Extract the [X, Y] coordinate from the center of the cell holding the provided text.  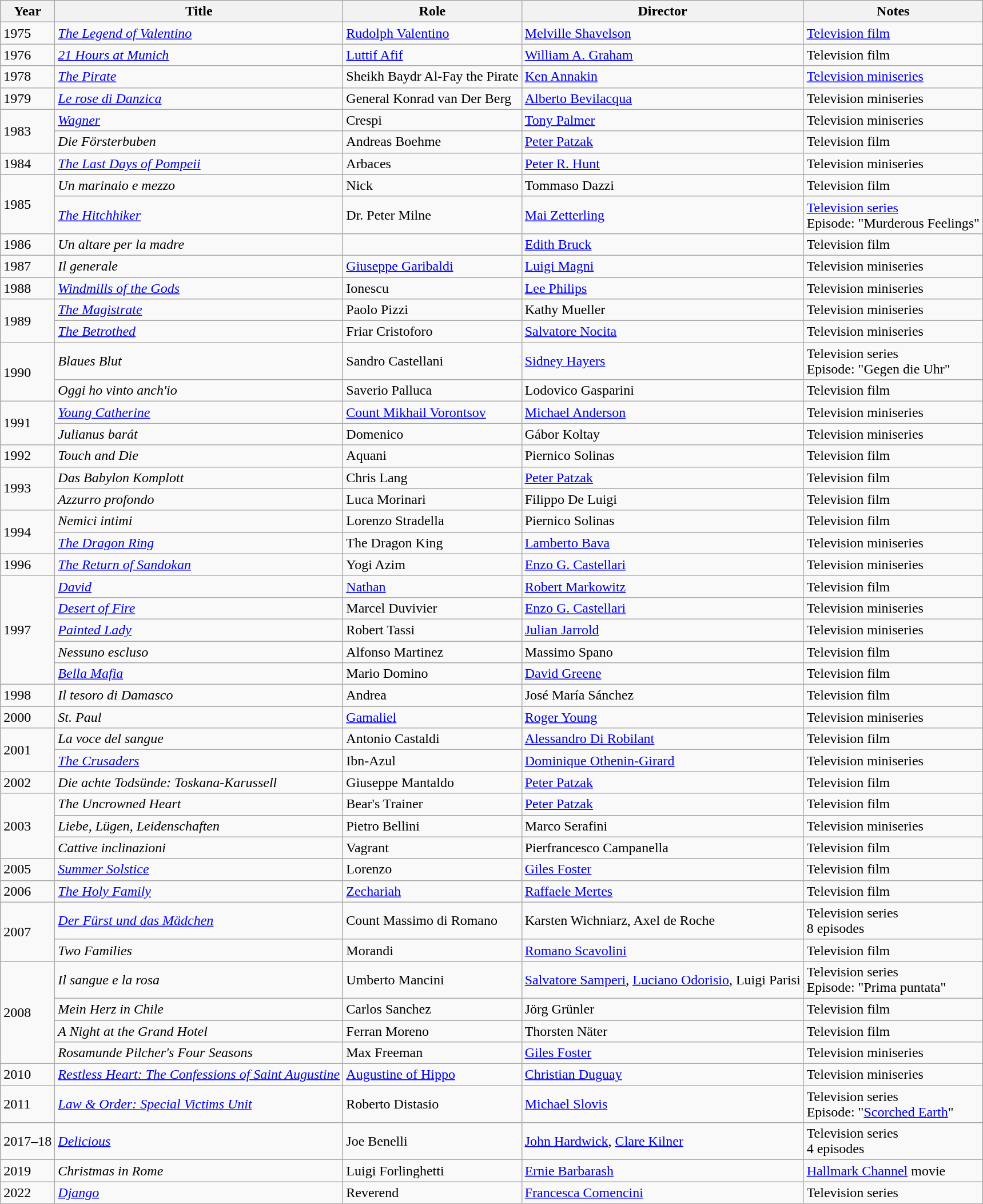
Massimo Spano [662, 651]
Salvatore Nocita [662, 332]
Max Freeman [432, 1053]
Carlos Sanchez [432, 1009]
Delicious [199, 1142]
Christmas in Rome [199, 1171]
Pietro Bellini [432, 826]
Mein Herz in Chile [199, 1009]
William A. Graham [662, 55]
Die achte Todsünde: Toskana-Karussell [199, 782]
Andreas Boehme [432, 142]
1986 [27, 244]
2022 [27, 1193]
Das Babylon Komplott [199, 478]
Zechariah [432, 891]
Robert Tassi [432, 630]
Rosamunde Pilcher's Four Seasons [199, 1053]
Bear's Trainer [432, 804]
Michael Slovis [662, 1104]
Title [199, 11]
Le rose di Danzica [199, 98]
Nemici intimi [199, 521]
1993 [27, 488]
Crespi [432, 120]
Aquani [432, 456]
Il tesoro di Damasco [199, 696]
Desert of Fire [199, 608]
Francesca Comencini [662, 1193]
Tony Palmer [662, 120]
1988 [27, 288]
Count Massimo di Romano [432, 921]
Mai Zetterling [662, 215]
1996 [27, 565]
Nick [432, 185]
Vagrant [432, 848]
Michael Anderson [662, 412]
Sidney Hayers [662, 361]
The Pirate [199, 77]
Giuseppe Mantaldo [432, 782]
Law & Order: Special Victims Unit [199, 1104]
1976 [27, 55]
Karsten Wichniarz, Axel de Roche [662, 921]
Alessandro Di Robilant [662, 739]
Luigi Magni [662, 266]
Sandro Castellani [432, 361]
Director [662, 11]
Luigi Forlinghetti [432, 1171]
Tommaso Dazzi [662, 185]
The Legend of Valentino [199, 33]
Cattive inclinazioni [199, 848]
Jörg Grünler [662, 1009]
Antonio Castaldi [432, 739]
1998 [27, 696]
Two Families [199, 950]
Television series [893, 1193]
1990 [27, 372]
The Dragon King [432, 543]
Il generale [199, 266]
2005 [27, 869]
Umberto Mancini [432, 979]
Liebe, Lügen, Leidenschaften [199, 826]
Yogi Azim [432, 565]
1978 [27, 77]
General Konrad van Der Berg [432, 98]
Television seriesEpisode: "Gegen die Uhr" [893, 361]
2008 [27, 1012]
1985 [27, 204]
Ionescu [432, 288]
Luca Morinari [432, 499]
St. Paul [199, 717]
Luttif Afif [432, 55]
Raffaele Mertes [662, 891]
Oggi ho vinto anch'io [199, 391]
Restless Heart: The Confessions of Saint Augustine [199, 1075]
Domenico [432, 434]
Television series8 episodes [893, 921]
Dr. Peter Milne [432, 215]
Reverend [432, 1193]
Ibn-Azul [432, 761]
Arbaces [432, 164]
Rudolph Valentino [432, 33]
2003 [27, 826]
Augustine of Hippo [432, 1075]
Django [199, 1193]
Il sangue e la rosa [199, 979]
1984 [27, 164]
The Uncrowned Heart [199, 804]
Morandi [432, 950]
Young Catherine [199, 412]
Year [27, 11]
Hallmark Channel movie [893, 1171]
21 Hours at Munich [199, 55]
John Hardwick, Clare Kilner [662, 1142]
Ferran Moreno [432, 1031]
The Magistrate [199, 310]
2007 [27, 931]
Salvatore Samperi, Luciano Odorisio, Luigi Parisi [662, 979]
2000 [27, 717]
2002 [27, 782]
Thorsten Näter [662, 1031]
Nathan [432, 586]
José María Sánchez [662, 696]
Kathy Mueller [662, 310]
Alberto Bevilacqua [662, 98]
1983 [27, 131]
Television series4 episodes [893, 1142]
Christian Duguay [662, 1075]
2017–18 [27, 1142]
2001 [27, 750]
Saverio Palluca [432, 391]
Andrea [432, 696]
Joe Benelli [432, 1142]
Un altare per la madre [199, 244]
Paolo Pizzi [432, 310]
Television seriesEpisode: "Prima puntata" [893, 979]
Role [432, 11]
Lorenzo [432, 869]
Lamberto Bava [662, 543]
Giuseppe Garibaldi [432, 266]
1997 [27, 630]
Windmills of the Gods [199, 288]
Edith Bruck [662, 244]
The Hitchhiker [199, 215]
Television seriesEpisode: "Murderous Feelings" [893, 215]
Blaues Blut [199, 361]
Gábor Koltay [662, 434]
Alfonso Martinez [432, 651]
The Crusaders [199, 761]
1994 [27, 532]
2011 [27, 1104]
Lodovico Gasparini [662, 391]
1975 [27, 33]
David [199, 586]
Wagner [199, 120]
1979 [27, 98]
Bella Mafia [199, 674]
2006 [27, 891]
Marco Serafini [662, 826]
Azzurro profondo [199, 499]
Roger Young [662, 717]
The Last Days of Pompeii [199, 164]
Pierfrancesco Campanella [662, 848]
The Holy Family [199, 891]
1992 [27, 456]
1987 [27, 266]
1989 [27, 321]
Gamaliel [432, 717]
Un marinaio e mezzo [199, 185]
Chris Lang [432, 478]
Touch and Die [199, 456]
Julianus barát [199, 434]
Julian Jarrold [662, 630]
1991 [27, 423]
Sheikh Baydr Al-Fay the Pirate [432, 77]
Summer Solstice [199, 869]
Friar Cristoforo [432, 332]
Lorenzo Stradella [432, 521]
Filippo De Luigi [662, 499]
Peter R. Hunt [662, 164]
Ernie Barbarash [662, 1171]
2019 [27, 1171]
Dominique Othenin-Girard [662, 761]
Der Fürst und das Mädchen [199, 921]
Romano Scavolini [662, 950]
Mario Domino [432, 674]
La voce del sangue [199, 739]
Lee Philips [662, 288]
David Greene [662, 674]
Count Mikhail Vorontsov [432, 412]
Television seriesEpisode: "Scorched Earth" [893, 1104]
Roberto Distasio [432, 1104]
A Night at the Grand Hotel [199, 1031]
Nessuno escluso [199, 651]
Robert Markowitz [662, 586]
2010 [27, 1075]
Ken Annakin [662, 77]
Notes [893, 11]
The Betrothed [199, 332]
Die Försterbuben [199, 142]
Melville Shavelson [662, 33]
Marcel Duvivier [432, 608]
Painted Lady [199, 630]
The Dragon Ring [199, 543]
The Return of Sandokan [199, 565]
